Scan for the cell matching the given text and deliver its [X, Y] coordinate at center. 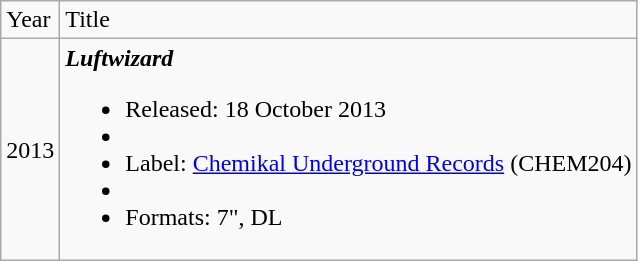
Title [348, 20]
LuftwizardReleased: 18 October 2013Label: Chemikal Underground Records (CHEM204)Formats: 7", DL [348, 150]
2013 [30, 150]
Year [30, 20]
